Return [x, y] of the center of cell containing provided text 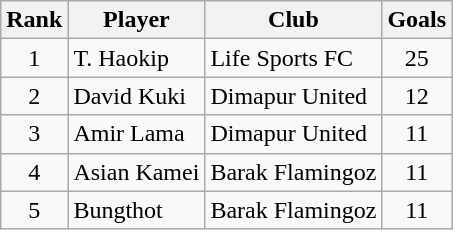
3 [34, 134]
Rank [34, 20]
4 [34, 172]
25 [417, 58]
Amir Lama [136, 134]
2 [34, 96]
T. Haokip [136, 58]
Life Sports FC [294, 58]
12 [417, 96]
Bungthot [136, 210]
Club [294, 20]
David Kuki [136, 96]
5 [34, 210]
1 [34, 58]
Asian Kamei [136, 172]
Player [136, 20]
Goals [417, 20]
